For the text-containing cell, return its midpoint in [x, y] coordinate format. 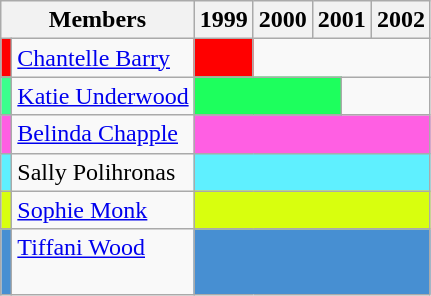
Tiffani Wood [103, 262]
2001 [342, 20]
2000 [282, 20]
Sophie Monk [103, 210]
2002 [400, 20]
Members [98, 20]
Chantelle Barry [103, 58]
1999 [224, 20]
Belinda Chapple [103, 134]
Katie Underwood [103, 96]
Sally Polihronas [103, 172]
